For the text-containing cell, return its midpoint in [X, Y] coordinate format. 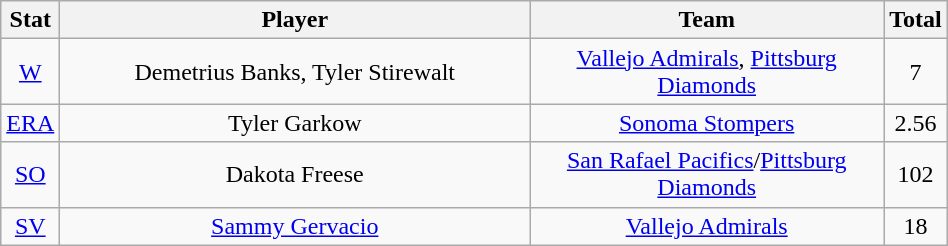
7 [916, 72]
Vallejo Admirals [707, 226]
2.56 [916, 123]
ERA [30, 123]
SV [30, 226]
Dakota Freese [295, 174]
W [30, 72]
Stat [30, 20]
Sammy Gervacio [295, 226]
San Rafael Pacifics/Pittsburg Diamonds [707, 174]
102 [916, 174]
Total [916, 20]
Player [295, 20]
Sonoma Stompers [707, 123]
18 [916, 226]
SO [30, 174]
Vallejo Admirals, Pittsburg Diamonds [707, 72]
Tyler Garkow [295, 123]
Demetrius Banks, Tyler Stirewalt [295, 72]
Team [707, 20]
